Return the (x, y) coordinate for the center point of the cell that contains the specified text.  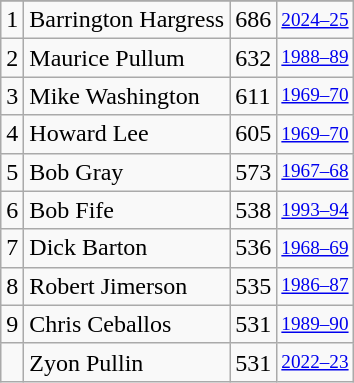
6 (12, 210)
Zyon Pullin (127, 362)
1967–68 (315, 172)
611 (254, 96)
1989–90 (315, 324)
Dick Barton (127, 248)
605 (254, 134)
2 (12, 58)
Chris Ceballos (127, 324)
Howard Lee (127, 134)
573 (254, 172)
1988–89 (315, 58)
9 (12, 324)
8 (12, 286)
Barrington Hargress (127, 20)
1 (12, 20)
Robert Jimerson (127, 286)
1993–94 (315, 210)
Mike Washington (127, 96)
3 (12, 96)
Bob Gray (127, 172)
5 (12, 172)
Bob Fife (127, 210)
1968–69 (315, 248)
1986–87 (315, 286)
2024–25 (315, 20)
2022–23 (315, 362)
Maurice Pullum (127, 58)
538 (254, 210)
4 (12, 134)
686 (254, 20)
632 (254, 58)
7 (12, 248)
536 (254, 248)
535 (254, 286)
